Return [x, y] of the center of cell containing provided text 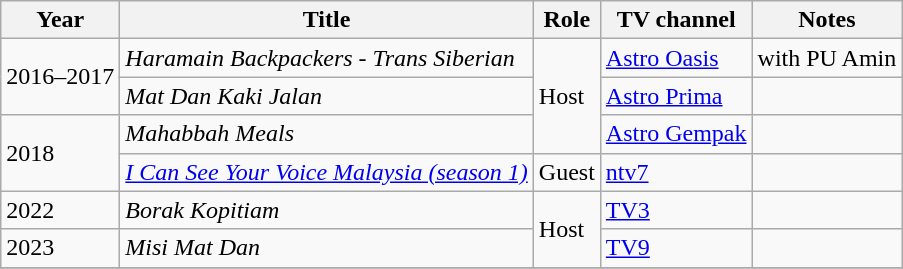
2022 [60, 210]
2016–2017 [60, 77]
TV3 [676, 210]
2018 [60, 153]
2023 [60, 248]
Role [566, 20]
Misi Mat Dan [326, 248]
ntv7 [676, 172]
Haramain Backpackers - Trans Siberian [326, 58]
Mat Dan Kaki Jalan [326, 96]
Guest [566, 172]
Year [60, 20]
Borak Kopitiam [326, 210]
with PU Amin [827, 58]
Notes [827, 20]
TV9 [676, 248]
Title [326, 20]
Astro Oasis [676, 58]
TV channel [676, 20]
I Can See Your Voice Malaysia (season 1) [326, 172]
Astro Gempak [676, 134]
Astro Prima [676, 96]
Mahabbah Meals [326, 134]
